Pinpoint the cell where the given text exists, returning its [x, y] midpoint coordinate. 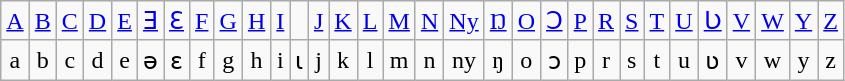
j [318, 60]
M [399, 21]
R [606, 21]
K [343, 21]
O [526, 21]
T [657, 21]
A [15, 21]
h [256, 60]
g [228, 60]
J [318, 21]
F [202, 21]
s [632, 60]
E [125, 21]
Ǝ [150, 21]
N [429, 21]
ny [464, 60]
l [370, 60]
e [125, 60]
Z [831, 21]
p [580, 60]
r [606, 60]
B [42, 21]
v [741, 60]
m [399, 60]
H [256, 21]
o [526, 60]
ŋ [498, 60]
U [684, 21]
ɛ [177, 60]
D [97, 21]
S [632, 21]
ǝ [150, 60]
n [429, 60]
t [657, 60]
b [42, 60]
f [202, 60]
L [370, 21]
y [803, 60]
ʋ [712, 60]
u [684, 60]
P [580, 21]
d [97, 60]
Ɛ [177, 21]
W [773, 21]
Ʋ [712, 21]
ɔ [555, 60]
V [741, 21]
k [343, 60]
z [831, 60]
Ɔ [555, 21]
C [70, 21]
a [15, 60]
ɩ [300, 60]
w [773, 60]
Ŋ [498, 21]
i [280, 60]
Ny [464, 21]
c [70, 60]
G [228, 21]
I [280, 21]
Y [803, 21]
